Output the (x, y) coordinate of the center of the cell containing the given text.  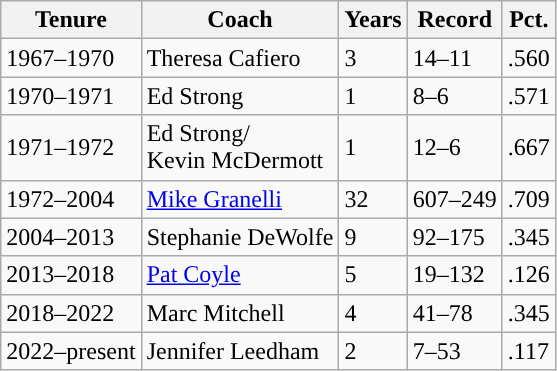
2022–present (71, 351)
Coach (240, 20)
41–78 (454, 313)
Stephanie DeWolfe (240, 237)
607–249 (454, 199)
7–53 (454, 351)
.126 (528, 275)
2 (373, 351)
Mike Granelli (240, 199)
Jennifer Leedham (240, 351)
1971–1972 (71, 148)
32 (373, 199)
3 (373, 58)
2018–2022 (71, 313)
12–6 (454, 148)
Theresa Cafiero (240, 58)
Ed Strong/Kevin McDermott (240, 148)
Marc Mitchell (240, 313)
4 (373, 313)
.571 (528, 96)
Record (454, 20)
Years (373, 20)
1970–1971 (71, 96)
.667 (528, 148)
.560 (528, 58)
Ed Strong (240, 96)
.709 (528, 199)
Tenure (71, 20)
1967–1970 (71, 58)
Pct. (528, 20)
2013–2018 (71, 275)
5 (373, 275)
9 (373, 237)
2004–2013 (71, 237)
.117 (528, 351)
19–132 (454, 275)
92–175 (454, 237)
Pat Coyle (240, 275)
14–11 (454, 58)
1972–2004 (71, 199)
8–6 (454, 96)
